For the text-containing cell, return its midpoint in (X, Y) coordinate format. 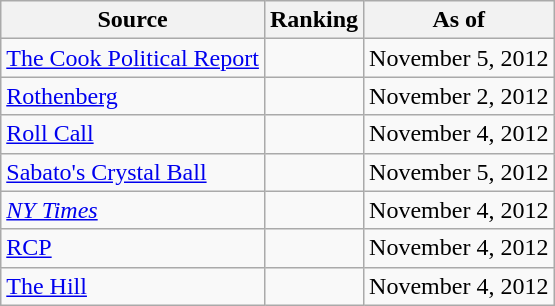
November 2, 2012 (459, 96)
Source (133, 20)
The Cook Political Report (133, 58)
Ranking (314, 20)
RCP (133, 248)
Rothenberg (133, 96)
NY Times (133, 210)
As of (459, 20)
Roll Call (133, 134)
Sabato's Crystal Ball (133, 172)
The Hill (133, 286)
